Output the (X, Y) coordinate of the center of the cell containing the given text.  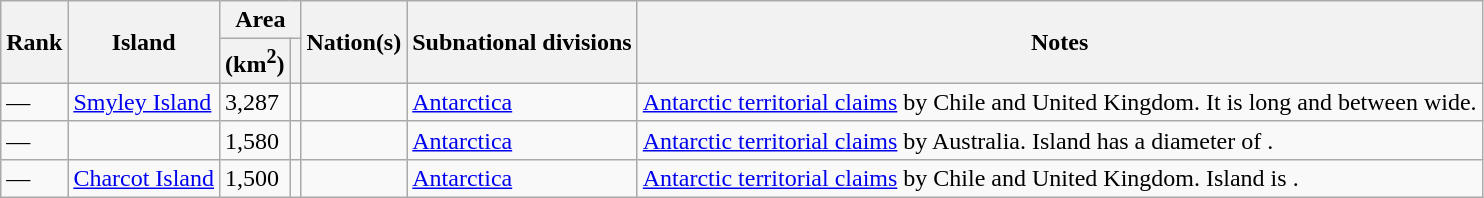
Notes (1060, 42)
(km2) (255, 62)
1,580 (255, 140)
Antarctic territorial claims by Chile and United Kingdom. Island is . (1060, 178)
3,287 (255, 102)
Nation(s) (354, 42)
Island (144, 42)
Antarctic territorial claims by Chile and United Kingdom. It is long and between wide. (1060, 102)
Subnational divisions (522, 42)
1,500 (255, 178)
Charcot Island (144, 178)
Antarctic territorial claims by Australia. Island has a diameter of . (1060, 140)
Area (260, 20)
Smyley Island (144, 102)
Rank (34, 42)
